Extract the [X, Y] coordinate from the center of the cell holding the provided text.  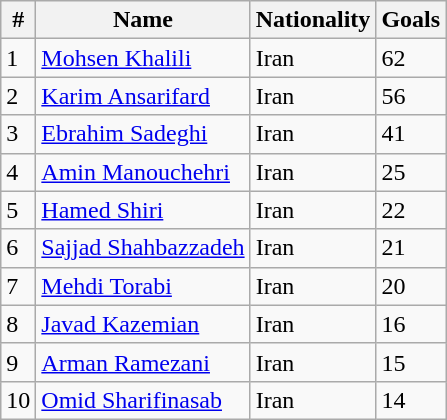
7 [18, 286]
22 [411, 210]
Ebrahim Sadeghi [143, 134]
Hamed Shiri [143, 210]
41 [411, 134]
Goals [411, 20]
10 [18, 400]
5 [18, 210]
4 [18, 172]
62 [411, 58]
Nationality [313, 20]
Karim Ansarifard [143, 96]
Arman Ramezani [143, 362]
56 [411, 96]
3 [18, 134]
2 [18, 96]
9 [18, 362]
21 [411, 248]
Sajjad Shahbazzadeh [143, 248]
Omid Sharifinasab [143, 400]
15 [411, 362]
Mehdi Torabi [143, 286]
Name [143, 20]
20 [411, 286]
16 [411, 324]
8 [18, 324]
1 [18, 58]
Javad Kazemian [143, 324]
# [18, 20]
14 [411, 400]
Mohsen Khalili [143, 58]
25 [411, 172]
6 [18, 248]
Amin Manouchehri [143, 172]
